Return [x, y] of the center of cell containing provided text 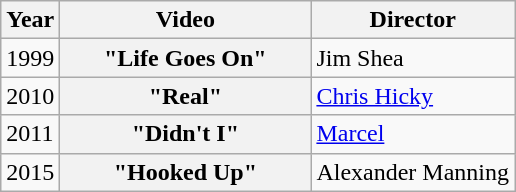
Alexander Manning [413, 172]
"Hooked Up" [186, 172]
"Didn't I" [186, 134]
1999 [30, 58]
2010 [30, 96]
2015 [30, 172]
Video [186, 20]
"Life Goes On" [186, 58]
Director [413, 20]
Marcel [413, 134]
"Real" [186, 96]
Jim Shea [413, 58]
Year [30, 20]
2011 [30, 134]
Chris Hicky [413, 96]
